Provide the [X, Y] coordinate of the cell's center where the given text is located.  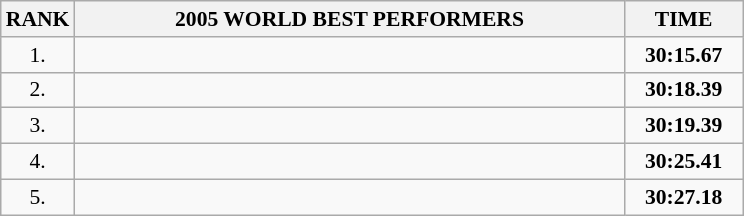
30:15.67 [684, 55]
2005 WORLD BEST PERFORMERS [349, 19]
3. [38, 126]
RANK [38, 19]
1. [38, 55]
30:27.18 [684, 197]
4. [38, 162]
TIME [684, 19]
5. [38, 197]
30:19.39 [684, 126]
30:25.41 [684, 162]
30:18.39 [684, 90]
2. [38, 90]
